Return the (X, Y) coordinate for the center point of the cell that contains the specified text.  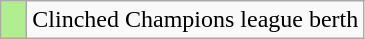
Clinched Champions league berth (196, 20)
